Locate the cell with the specified text and output its (x, y) center coordinate. 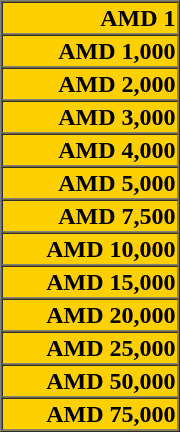
AMD 2,000 (90, 84)
AMD 25,000 (90, 348)
AMD 3,000 (90, 116)
AMD 10,000 (90, 248)
AMD 1,000 (90, 50)
AMD 5,000 (90, 182)
AMD 4,000 (90, 150)
AMD 15,000 (90, 282)
AMD 75,000 (90, 414)
AMD 1 (90, 18)
AMD 7,500 (90, 216)
AMD 20,000 (90, 314)
AMD 50,000 (90, 380)
